Capture the cell that displays the provided text and extract its (X, Y) central coordinate. 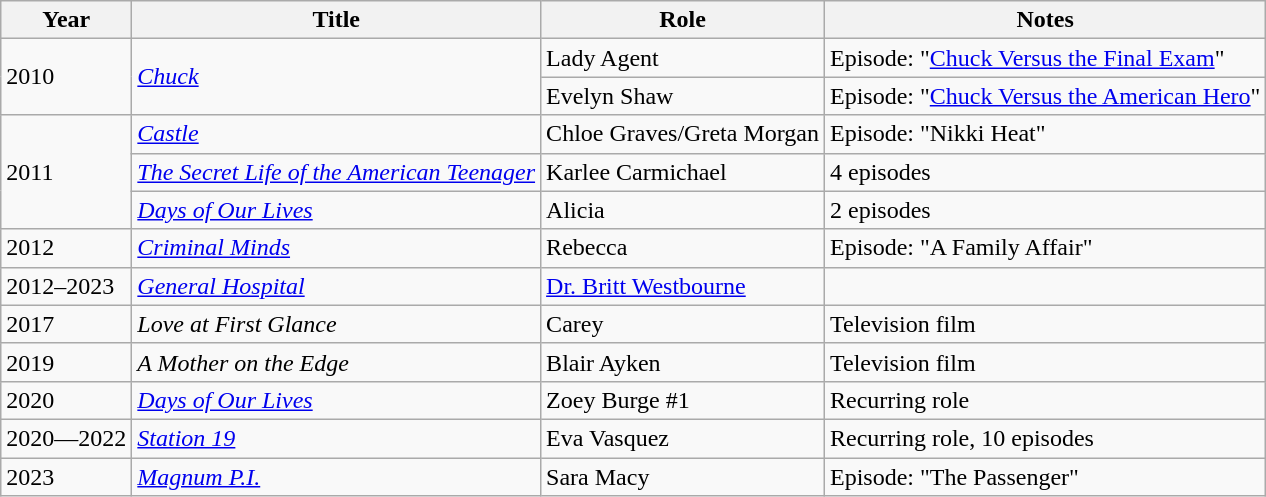
The Secret Life of the American Teenager (336, 172)
2012–2023 (66, 286)
Rebecca (683, 248)
Zoey Burge #1 (683, 400)
Sara Macy (683, 477)
Alicia (683, 210)
2020—2022 (66, 438)
A Mother on the Edge (336, 362)
Criminal Minds (336, 248)
2011 (66, 172)
Carey (683, 324)
General Hospital (336, 286)
Episode: "Chuck Versus the American Hero" (1044, 96)
Blair Ayken (683, 362)
2023 (66, 477)
Castle (336, 134)
4 episodes (1044, 172)
Year (66, 20)
Title (336, 20)
Notes (1044, 20)
Episode: "The Passenger" (1044, 477)
Chloe Graves/Greta Morgan (683, 134)
Eva Vasquez (683, 438)
Recurring role (1044, 400)
2017 (66, 324)
Karlee Carmichael (683, 172)
Episode: "Nikki Heat" (1044, 134)
Recurring role, 10 episodes (1044, 438)
Love at First Glance (336, 324)
2012 (66, 248)
Station 19 (336, 438)
2010 (66, 77)
Episode: "Chuck Versus the Final Exam" (1044, 58)
Dr. Britt Westbourne (683, 286)
2020 (66, 400)
2 episodes (1044, 210)
Chuck (336, 77)
Episode: "A Family Affair" (1044, 248)
Role (683, 20)
Magnum P.I. (336, 477)
Lady Agent (683, 58)
Evelyn Shaw (683, 96)
2019 (66, 362)
